Find where the given text appears and provide that cell's center as [X, Y] coordinate. 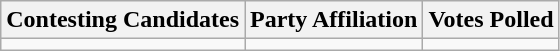
Votes Polled [491, 20]
Contesting Candidates [123, 20]
Party Affiliation [334, 20]
